Provide the [x, y] coordinate of the cell's center where the given text is located.  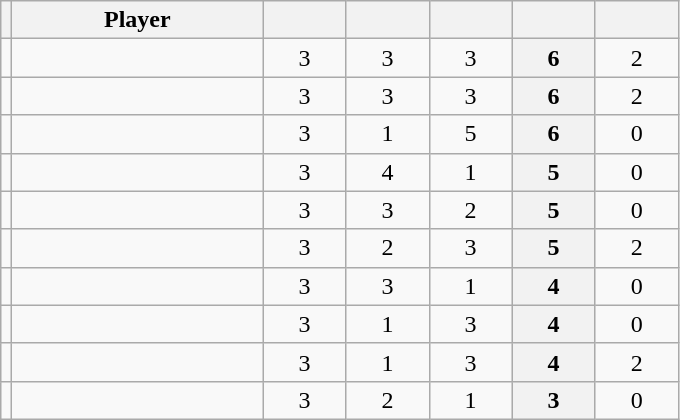
Player [138, 20]
